Identify which cell holds the provided text, then report its [x, y] central coordinate. 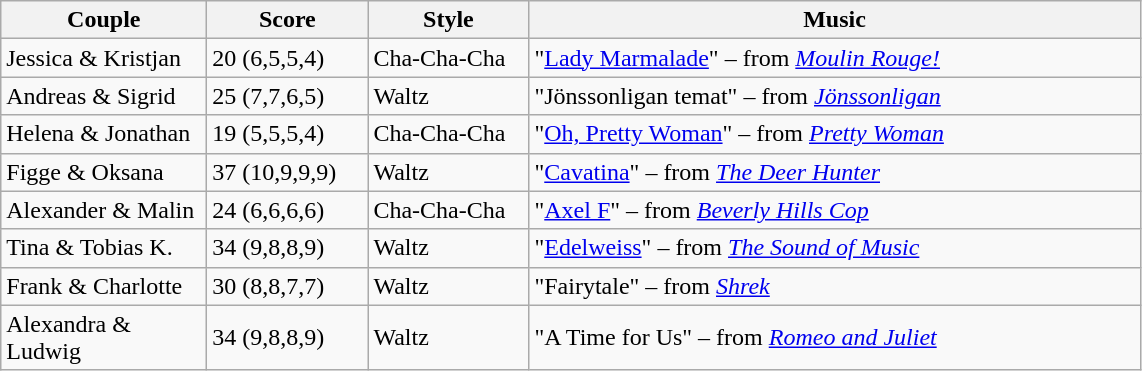
Music [834, 20]
Tina & Tobias K. [104, 248]
20 (6,5,5,4) [288, 58]
"Fairytale" – from Shrek [834, 286]
Figge & Oksana [104, 172]
19 (5,5,5,4) [288, 134]
25 (7,7,6,5) [288, 96]
"Cavatina" – from The Deer Hunter [834, 172]
Jessica & Kristjan [104, 58]
Helena & Jonathan [104, 134]
"Jönssonligan temat" – from Jönssonligan [834, 96]
Frank & Charlotte [104, 286]
30 (8,8,7,7) [288, 286]
"Axel F" – from Beverly Hills Cop [834, 210]
24 (6,6,6,6) [288, 210]
"Lady Marmalade" – from Moulin Rouge! [834, 58]
Alexandra & Ludwig [104, 338]
Couple [104, 20]
Andreas & Sigrid [104, 96]
Style [448, 20]
37 (10,9,9,9) [288, 172]
Score [288, 20]
"A Time for Us" – from Romeo and Juliet [834, 338]
"Oh, Pretty Woman" – from Pretty Woman [834, 134]
"Edelweiss" – from The Sound of Music [834, 248]
Alexander & Malin [104, 210]
